Extract the [x, y] coordinate from the center of the cell holding the provided text.  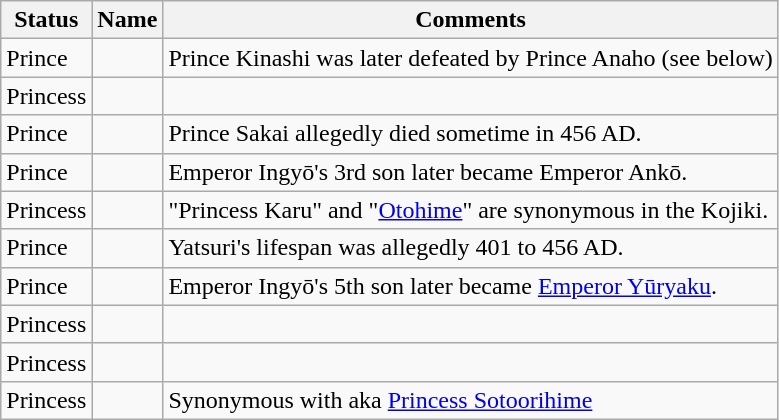
Prince Kinashi was later defeated by Prince Anaho (see below) [471, 58]
Prince Sakai allegedly died sometime in 456 AD. [471, 134]
Status [46, 20]
Name [128, 20]
Emperor Ingyō's 3rd son later became Emperor Ankō. [471, 172]
Emperor Ingyō's 5th son later became Emperor Yūryaku. [471, 286]
Comments [471, 20]
Yatsuri's lifespan was allegedly 401 to 456 AD. [471, 248]
"Princess Karu" and "Otohime" are synonymous in the Kojiki. [471, 210]
Synonymous with aka Princess Sotoorihime [471, 400]
